Return (X, Y) of the center of cell containing provided text 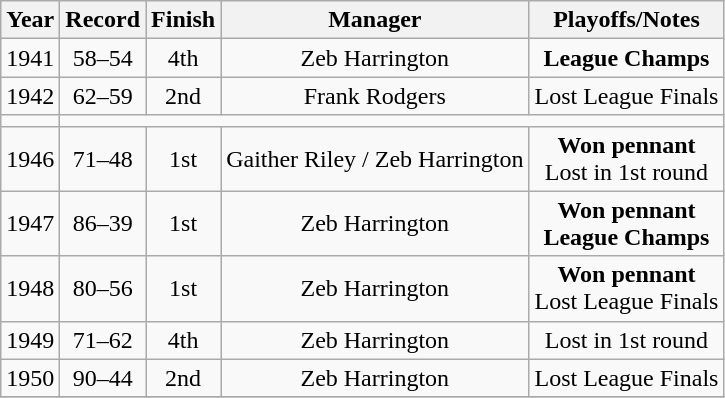
Won pennantLeague Champs (626, 224)
1950 (30, 378)
1948 (30, 288)
1949 (30, 340)
Playoffs/Notes (626, 20)
Year (30, 20)
Won pennantLost in 1st round (626, 158)
71–48 (103, 158)
Finish (184, 20)
Lost in 1st round (626, 340)
80–56 (103, 288)
1941 (30, 58)
Record (103, 20)
Frank Rodgers (375, 96)
1947 (30, 224)
1942 (30, 96)
86–39 (103, 224)
90–44 (103, 378)
1946 (30, 158)
Gaither Riley / Zeb Harrington (375, 158)
71–62 (103, 340)
League Champs (626, 58)
58–54 (103, 58)
Won pennantLost League Finals (626, 288)
Manager (375, 20)
62–59 (103, 96)
